For the text-containing cell, return its midpoint in (X, Y) coordinate format. 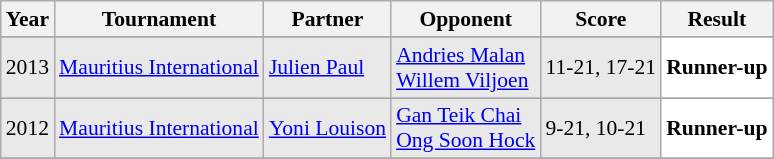
Andries Malan Willem Viljoen (466, 68)
11-21, 17-21 (600, 68)
2012 (28, 128)
Opponent (466, 19)
9-21, 10-21 (600, 128)
Tournament (159, 19)
Score (600, 19)
Year (28, 19)
Yoni Louison (328, 128)
Partner (328, 19)
Gan Teik Chai Ong Soon Hock (466, 128)
Julien Paul (328, 68)
Result (716, 19)
2013 (28, 68)
